Capture the cell that displays the provided text and extract its [x, y] central coordinate. 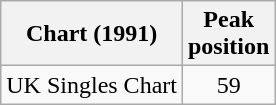
UK Singles Chart [92, 85]
Peakposition [228, 34]
59 [228, 85]
Chart (1991) [92, 34]
